Locate the cell with the specified text and output its (X, Y) center coordinate. 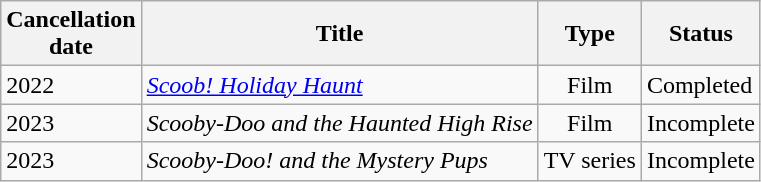
2022 (71, 85)
Cancellationdate (71, 34)
Completed (700, 85)
Title (340, 34)
TV series (590, 161)
Scooby-Doo and the Haunted High Rise (340, 123)
Scoob! Holiday Haunt (340, 85)
Scooby-Doo! and the Mystery Pups (340, 161)
Type (590, 34)
Status (700, 34)
